Capture the cell that displays the provided text and extract its [x, y] central coordinate. 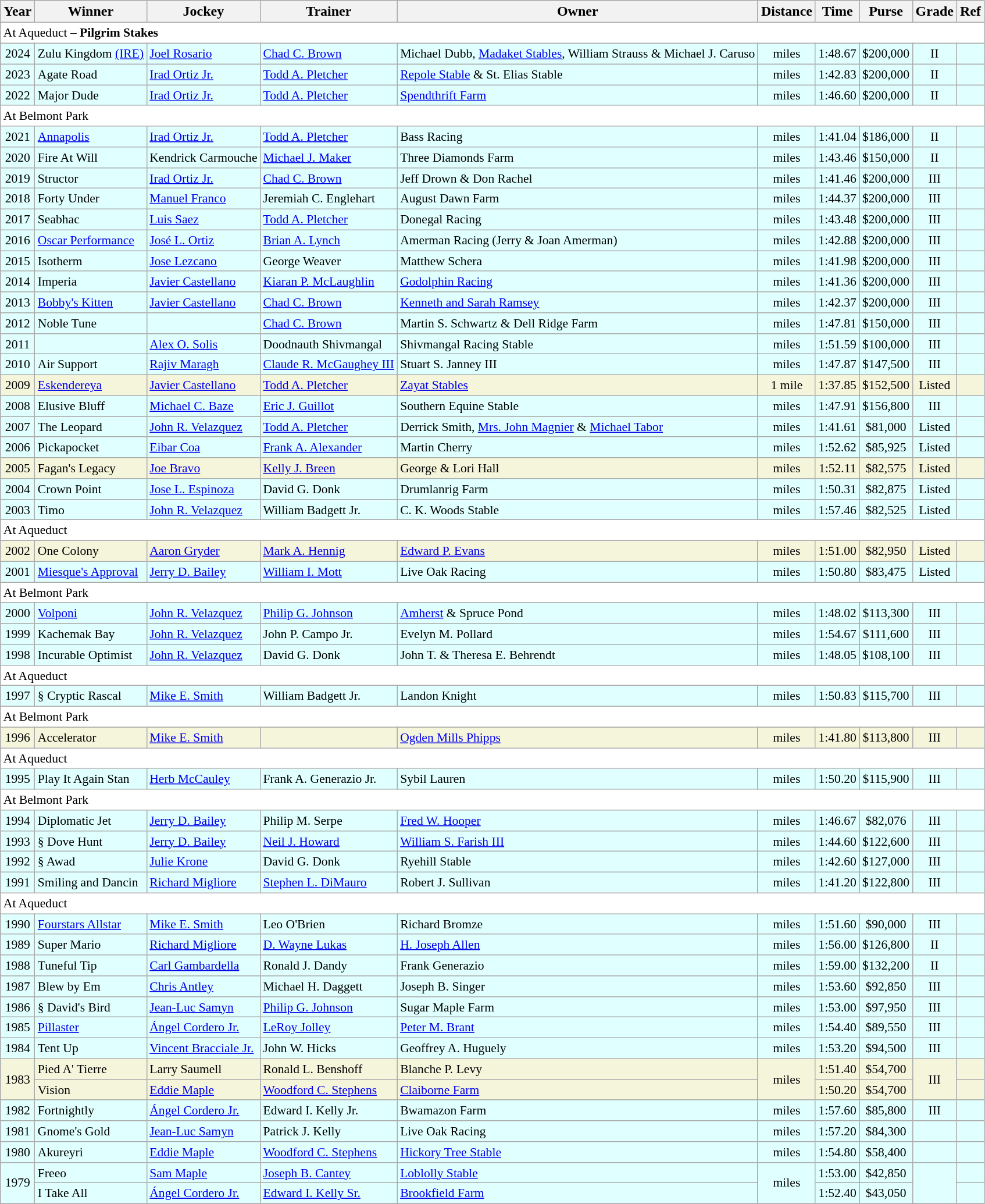
William I. Mott [329, 572]
Ref [970, 12]
George Weaver [329, 261]
1984 [17, 1048]
2008 [17, 406]
José L. Ortiz [204, 240]
$82,575 [886, 468]
1:44.37 [837, 199]
2012 [17, 323]
Stephen L. DiMauro [329, 882]
2009 [17, 385]
Kenneth and Sarah Ramsey [577, 302]
1:47.81 [837, 323]
2017 [17, 219]
1999 [17, 634]
Fred W. Hooper [577, 821]
Jockey [204, 12]
1:41.04 [837, 137]
Kelly J. Breen [329, 468]
1:53.20 [837, 1048]
Gnome's Gold [91, 1131]
1986 [17, 1007]
$122,800 [886, 882]
Sugar Maple Farm [577, 1007]
Three Diamonds Farm [577, 158]
Leo O'Brien [329, 924]
I Take All [91, 1194]
Amherst & Spruce Pond [577, 613]
Michael H. Daggett [329, 986]
2020 [17, 158]
$43,050 [886, 1194]
Ogden Mills Phipps [577, 738]
1:43.48 [837, 219]
Rajiv Maragh [204, 365]
Ryehill Stable [577, 862]
Joseph B. Cantey [329, 1173]
Joel Rosario [204, 54]
$156,800 [886, 406]
Julie Krone [204, 862]
LeRoy Jolley [329, 1028]
§ Dove Hunt [91, 841]
2010 [17, 365]
Timo [91, 510]
2000 [17, 613]
2001 [17, 572]
Crown Point [91, 489]
Philip M. Serpe [329, 821]
Fagan's Legacy [91, 468]
Jeremiah C. Englehart [329, 199]
Tuneful Tip [91, 966]
Frank A. Alexander [329, 447]
1:54.80 [837, 1152]
$82,875 [886, 489]
1991 [17, 882]
1:50.31 [837, 489]
Claiborne Farm [577, 1090]
Akureyri [91, 1152]
H. Joseph Allen [577, 945]
Sybil Lauren [577, 779]
$42,850 [886, 1173]
Edward I. Kelly Sr. [329, 1194]
Distance [786, 12]
1997 [17, 696]
$147,500 [886, 365]
Richard Bromze [577, 924]
Alex O. Solis [204, 344]
1:42.37 [837, 302]
Vision [91, 1090]
Martin Cherry [577, 447]
1:41.98 [837, 261]
Major Dude [91, 95]
George & Lori Hall [577, 468]
Freeo [91, 1173]
Edward I. Kelly Jr. [329, 1110]
Loblolly Stable [577, 1173]
Landon Knight [577, 696]
Tent Up [91, 1048]
1:53.60 [837, 986]
Agate Road [91, 74]
1:41.46 [837, 178]
1:47.91 [837, 406]
Bass Racing [577, 137]
$83,475 [886, 572]
Diplomatic Jet [91, 821]
Jose Lezcano [204, 261]
Fourstars Allstar [91, 924]
Michael J. Maker [329, 158]
Luis Saez [204, 219]
$85,925 [886, 447]
Geoffrey A. Huguely [577, 1048]
$92,850 [886, 986]
1:57.46 [837, 510]
1:54.67 [837, 634]
2022 [17, 95]
$115,700 [886, 696]
1:51.59 [837, 344]
$132,200 [886, 966]
Zayat Stables [577, 385]
The Leopard [91, 427]
Time [837, 12]
August Dawn Farm [577, 199]
§ David's Bird [91, 1007]
John W. Hicks [329, 1048]
Manuel Franco [204, 199]
Hickory Tree Stable [577, 1152]
1:51.60 [837, 924]
One Colony [91, 551]
2004 [17, 489]
2003 [17, 510]
Drumlanrig Farm [577, 489]
1:42.88 [837, 240]
Sam Maple [204, 1173]
Super Mario [91, 945]
$100,000 [886, 344]
Imperia [91, 282]
1:59.00 [837, 966]
Ronald L. Benshoff [329, 1069]
Elusive Bluff [91, 406]
Martin S. Schwartz & Dell Ridge Farm [577, 323]
2007 [17, 427]
$82,525 [886, 510]
1998 [17, 655]
Frank A. Generazio Jr. [329, 779]
Eskendereya [91, 385]
Godolphin Racing [577, 282]
1:47.87 [837, 365]
2023 [17, 74]
1993 [17, 841]
§ Cryptic Rascal [91, 696]
C. K. Woods Stable [577, 510]
Matthew Schera [577, 261]
Kiaran P. McLaughlin [329, 282]
1992 [17, 862]
$81,000 [886, 427]
§ Awad [91, 862]
Accelerator [91, 738]
1983 [17, 1080]
Mark A. Hennig [329, 551]
$84,300 [886, 1131]
1:41.61 [837, 427]
Jeff Drown & Don Rachel [577, 178]
Doodnauth Shivmangal [329, 344]
1989 [17, 945]
Spendthrift Farm [577, 95]
1:48.67 [837, 54]
Pillaster [91, 1028]
Frank Generazio [577, 966]
Blanche P. Levy [577, 1069]
1:52.11 [837, 468]
Eibar Coa [204, 447]
Edward P. Evans [577, 551]
Trainer [329, 12]
1987 [17, 986]
Air Support [91, 365]
1:50.83 [837, 696]
Bwamazon Farm [577, 1110]
2016 [17, 240]
1990 [17, 924]
Pickapocket [91, 447]
Eric J. Guillot [329, 406]
1:51.00 [837, 551]
$127,000 [886, 862]
Blew by Em [91, 986]
Southern Equine Stable [577, 406]
$115,900 [886, 779]
Michael Dubb, Madaket Stables, William Strauss & Michael J. Caruso [577, 54]
$152,500 [886, 385]
Owner [577, 12]
Forty Under [91, 199]
1:48.05 [837, 655]
Kendrick Carmouche [204, 158]
William S. Farish III [577, 841]
Repole Stable & St. Elias Stable [577, 74]
2014 [17, 282]
2005 [17, 468]
Seabhac [91, 219]
Isotherm [91, 261]
Kachemak Bay [91, 634]
$90,000 [886, 924]
Shivmangal Racing Stable [577, 344]
Play It Again Stan [91, 779]
2021 [17, 137]
Smiling and Dancin [91, 882]
Winner [91, 12]
Carl Gambardella [204, 966]
$113,300 [886, 613]
$58,400 [886, 1152]
2019 [17, 178]
John P. Campo Jr. [329, 634]
2011 [17, 344]
$85,800 [886, 1110]
1:46.67 [837, 821]
1:48.02 [837, 613]
$113,800 [886, 738]
Miesque's Approval [91, 572]
Joe Bravo [204, 468]
Neil J. Howard [329, 841]
1:56.00 [837, 945]
$82,950 [886, 551]
1985 [17, 1028]
1:57.60 [837, 1110]
Fortnightly [91, 1110]
Noble Tune [91, 323]
1996 [17, 738]
Chris Antley [204, 986]
Zulu Kingdom (IRE) [91, 54]
Volponi [91, 613]
Purse [886, 12]
2013 [17, 302]
Brian A. Lynch [329, 240]
1:52.62 [837, 447]
1:57.20 [837, 1131]
Ronald J. Dandy [329, 966]
Oscar Performance [91, 240]
$111,600 [886, 634]
Grade [934, 12]
Evelyn M. Pollard [577, 634]
1980 [17, 1152]
Robert J. Sullivan [577, 882]
$94,500 [886, 1048]
Patrick J. Kelly [329, 1131]
Aaron Gryder [204, 551]
Brookfield Farm [577, 1194]
1981 [17, 1131]
Stuart S. Janney III [577, 365]
1:41.80 [837, 738]
2006 [17, 447]
$126,800 [886, 945]
Incurable Optimist [91, 655]
2015 [17, 261]
1995 [17, 779]
Vincent Bracciale Jr. [204, 1048]
1:41.20 [837, 882]
1988 [17, 966]
Peter M. Brant [577, 1028]
Year [17, 12]
Pied A' Tierre [91, 1069]
Jose L. Espinoza [204, 489]
2018 [17, 199]
1:43.46 [837, 158]
Herb McCauley [204, 779]
Bobby's Kitten [91, 302]
John T. & Theresa E. Behrendt [577, 655]
2024 [17, 54]
$108,100 [886, 655]
1:42.60 [837, 862]
$97,950 [886, 1007]
1:54.40 [837, 1028]
Claude R. McGaughey III [329, 365]
1:46.60 [837, 95]
1:41.36 [837, 282]
$82,076 [886, 821]
2002 [17, 551]
Joseph B. Singer [577, 986]
Amerman Racing (Jerry & Joan Amerman) [577, 240]
Larry Saumell [204, 1069]
1994 [17, 821]
1:44.60 [837, 841]
1:51.40 [837, 1069]
D. Wayne Lukas [329, 945]
Donegal Racing [577, 219]
1982 [17, 1110]
1:37.85 [837, 385]
1:52.40 [837, 1194]
Derrick Smith, Mrs. John Magnier & Michael Tabor [577, 427]
Annapolis [91, 137]
1 mile [786, 385]
Structor [91, 178]
1:42.83 [837, 74]
$89,550 [886, 1028]
1:50.80 [837, 572]
At Aqueduct – Pilgrim Stakes [492, 33]
Fire At Will [91, 158]
1979 [17, 1183]
Michael C. Baze [204, 406]
$186,000 [886, 137]
$122,600 [886, 841]
